Determine the [x, y] coordinate at the center of the cell enclosing the given text.  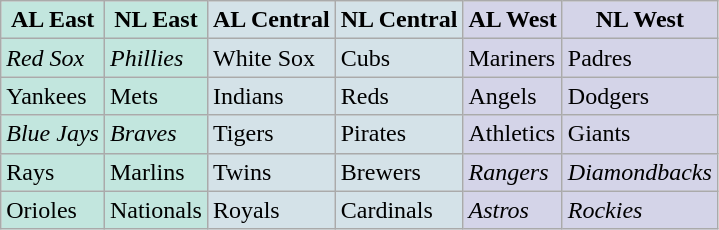
Twins [271, 172]
Yankees [53, 96]
Marlins [156, 172]
Tigers [271, 134]
Nationals [156, 210]
White Sox [271, 58]
Dodgers [640, 96]
Rays [53, 172]
Phillies [156, 58]
Athletics [512, 134]
Brewers [399, 172]
Royals [271, 210]
Red Sox [53, 58]
NL West [640, 20]
Indians [271, 96]
Padres [640, 58]
Giants [640, 134]
Astros [512, 210]
Cubs [399, 58]
Diamondbacks [640, 172]
Pirates [399, 134]
Reds [399, 96]
Rockies [640, 210]
AL Central [271, 20]
AL West [512, 20]
AL East [53, 20]
Braves [156, 134]
Blue Jays [53, 134]
Orioles [53, 210]
NL Central [399, 20]
Cardinals [399, 210]
Mariners [512, 58]
Angels [512, 96]
Rangers [512, 172]
Mets [156, 96]
NL East [156, 20]
